Extract the (x, y) coordinate from the center of the cell holding the provided text.  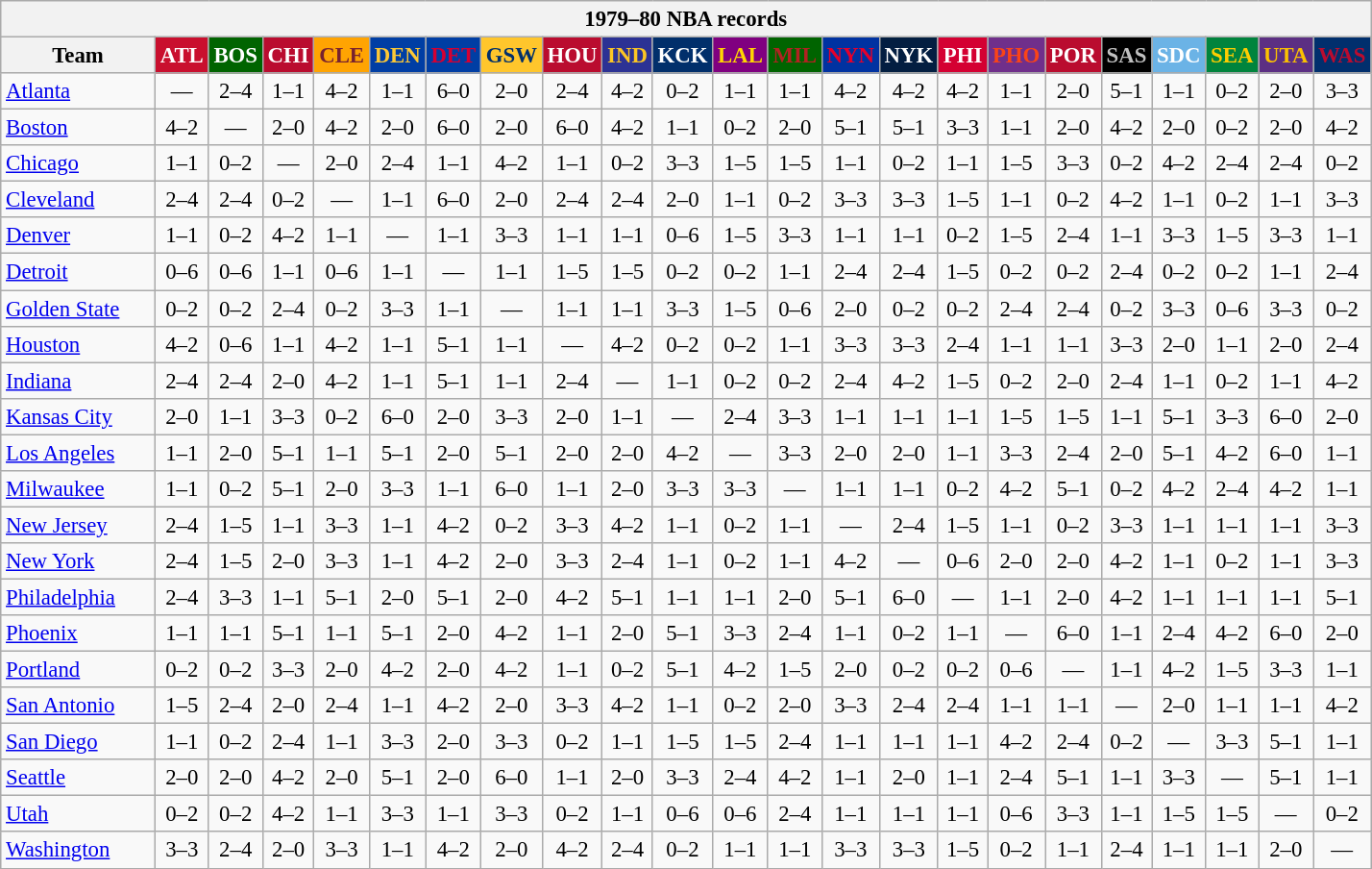
Utah (79, 814)
UTA (1286, 56)
San Diego (79, 742)
DEN (398, 56)
Atlanta (79, 91)
Portland (79, 670)
Phoenix (79, 633)
HOU (573, 56)
New Jersey (79, 525)
IND (627, 56)
Denver (79, 236)
SAS (1126, 56)
Golden State (79, 309)
Seattle (79, 778)
Indiana (79, 381)
Los Angeles (79, 453)
Team (79, 56)
BOS (235, 56)
Kansas City (79, 416)
New York (79, 561)
GSW (512, 56)
Washington (79, 851)
1979–80 NBA records (686, 19)
SEA (1232, 56)
Houston (79, 344)
Boston (79, 128)
Cleveland (79, 200)
Milwaukee (79, 489)
LAL (740, 56)
PHO (1017, 56)
POR (1074, 56)
DET (453, 56)
WAS (1342, 56)
NYK (909, 56)
SDC (1179, 56)
NYN (850, 56)
Philadelphia (79, 597)
Chicago (79, 163)
CLE (342, 56)
San Antonio (79, 706)
CHI (288, 56)
MIL (795, 56)
KCK (682, 56)
ATL (182, 56)
Detroit (79, 272)
PHI (963, 56)
